Identify which cell holds the provided text, then report its [x, y] central coordinate. 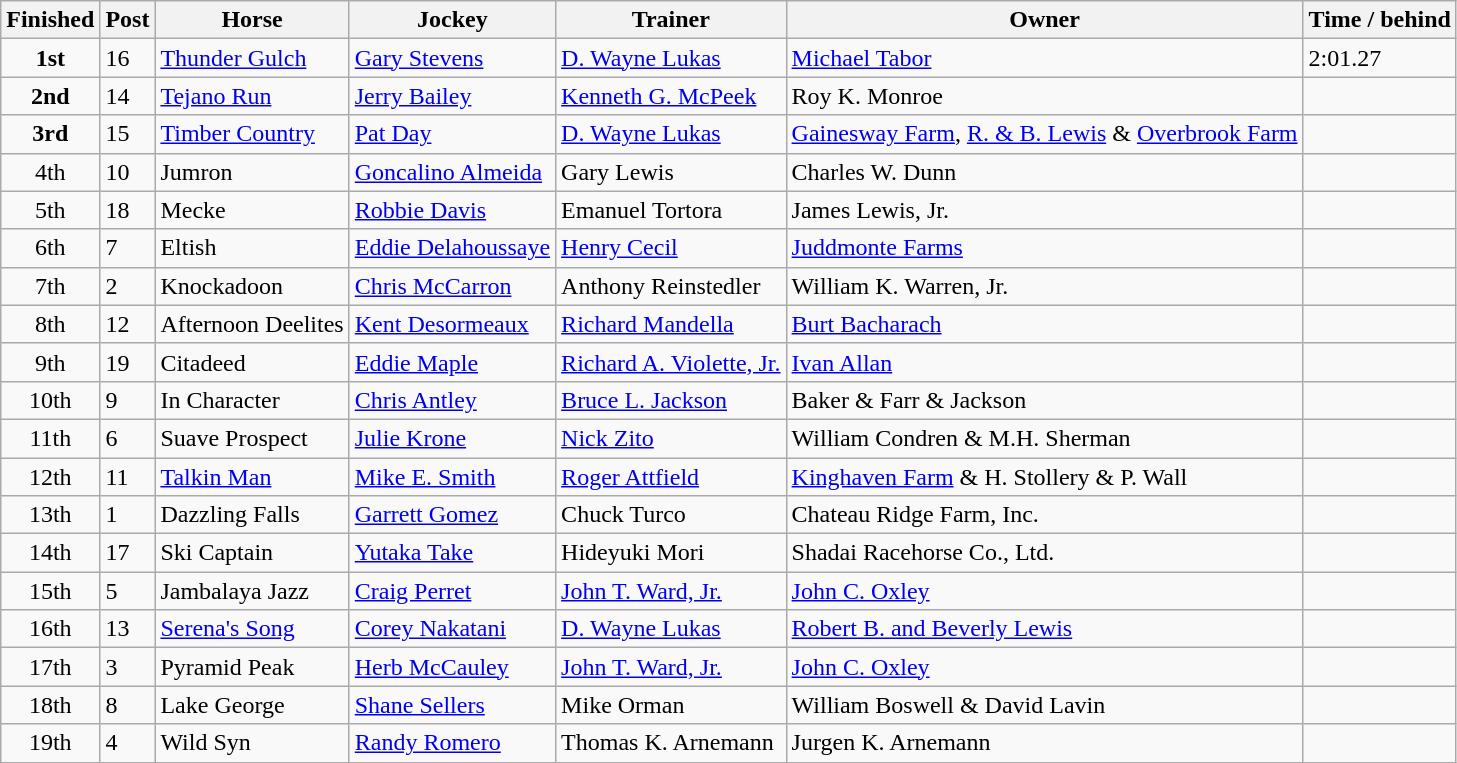
6th [50, 248]
Eddie Maple [452, 362]
11 [128, 477]
Shane Sellers [452, 705]
Baker & Farr & Jackson [1044, 400]
Richard A. Violette, Jr. [671, 362]
Dazzling Falls [252, 515]
19 [128, 362]
Chuck Turco [671, 515]
Mike Orman [671, 705]
Michael Tabor [1044, 58]
Henry Cecil [671, 248]
9 [128, 400]
17th [50, 667]
5th [50, 210]
4 [128, 743]
5 [128, 591]
14th [50, 553]
Charles W. Dunn [1044, 172]
Thunder Gulch [252, 58]
12th [50, 477]
7th [50, 286]
Robert B. and Beverly Lewis [1044, 629]
Jumron [252, 172]
Ski Captain [252, 553]
Mike E. Smith [452, 477]
Hideyuki Mori [671, 553]
William Condren & M.H. Sherman [1044, 438]
Julie Krone [452, 438]
Kinghaven Farm & H. Stollery & P. Wall [1044, 477]
8th [50, 324]
Kent Desormeaux [452, 324]
Jockey [452, 20]
1st [50, 58]
4th [50, 172]
13 [128, 629]
Wild Syn [252, 743]
Roy K. Monroe [1044, 96]
Ivan Allan [1044, 362]
19th [50, 743]
8 [128, 705]
Pat Day [452, 134]
Gary Lewis [671, 172]
Gainesway Farm, R. & B. Lewis & Overbrook Farm [1044, 134]
17 [128, 553]
16th [50, 629]
Richard Mandella [671, 324]
2nd [50, 96]
2:01.27 [1380, 58]
Suave Prospect [252, 438]
18 [128, 210]
Knockadoon [252, 286]
10th [50, 400]
16 [128, 58]
Chris Antley [452, 400]
2 [128, 286]
Yutaka Take [452, 553]
William K. Warren, Jr. [1044, 286]
10 [128, 172]
15 [128, 134]
Timber Country [252, 134]
Craig Perret [452, 591]
Goncalino Almeida [452, 172]
In Character [252, 400]
Kenneth G. McPeek [671, 96]
9th [50, 362]
11th [50, 438]
6 [128, 438]
Citadeed [252, 362]
Roger Attfield [671, 477]
Chateau Ridge Farm, Inc. [1044, 515]
15th [50, 591]
Jambalaya Jazz [252, 591]
Mecke [252, 210]
Robbie Davis [452, 210]
1 [128, 515]
Serena's Song [252, 629]
Anthony Reinstedler [671, 286]
Corey Nakatani [452, 629]
Nick Zito [671, 438]
18th [50, 705]
Trainer [671, 20]
Lake George [252, 705]
Juddmonte Farms [1044, 248]
Thomas K. Arnemann [671, 743]
Jerry Bailey [452, 96]
Pyramid Peak [252, 667]
William Boswell & David Lavin [1044, 705]
Randy Romero [452, 743]
Shadai Racehorse Co., Ltd. [1044, 553]
Garrett Gomez [452, 515]
Chris McCarron [452, 286]
Herb McCauley [452, 667]
Finished [50, 20]
13th [50, 515]
Owner [1044, 20]
Time / behind [1380, 20]
Gary Stevens [452, 58]
Eltish [252, 248]
James Lewis, Jr. [1044, 210]
Tejano Run [252, 96]
Afternoon Deelites [252, 324]
Horse [252, 20]
7 [128, 248]
3rd [50, 134]
3 [128, 667]
Bruce L. Jackson [671, 400]
Eddie Delahoussaye [452, 248]
12 [128, 324]
14 [128, 96]
Emanuel Tortora [671, 210]
Talkin Man [252, 477]
Jurgen K. Arnemann [1044, 743]
Burt Bacharach [1044, 324]
Post [128, 20]
